Locate the cell with the specified text and output its [x, y] center coordinate. 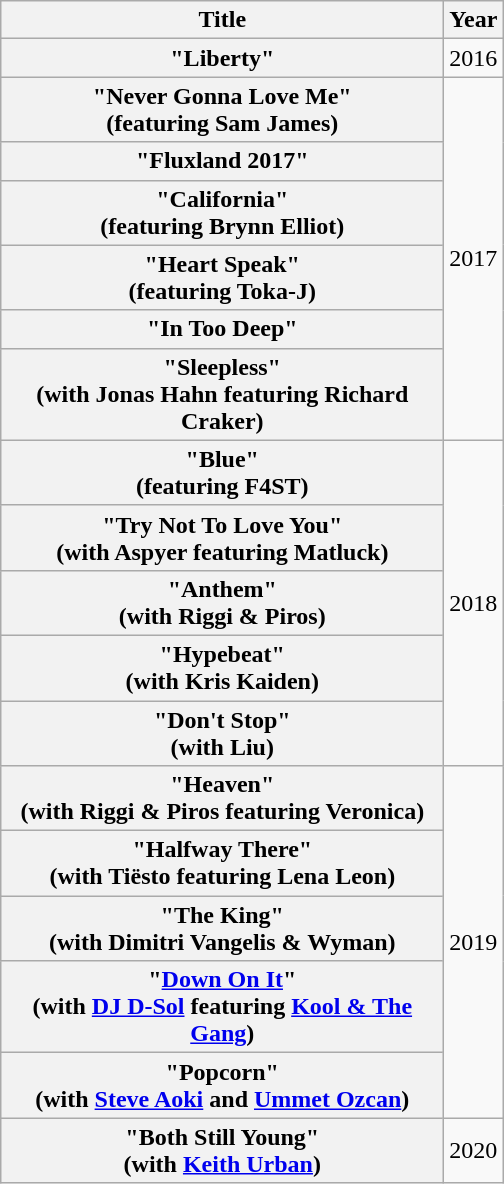
"Halfway There" (with Tiësto featuring Lena Leon) [222, 864]
"Don't Stop" (with Liu) [222, 732]
"The King" (with Dimitri Vangelis & Wyman) [222, 928]
2020 [474, 1150]
2019 [474, 942]
"Popcorn" (with Steve Aoki and Ummet Ozcan) [222, 1086]
"Both Still Young" (with Keith Urban) [222, 1150]
"Heaven" (with Riggi & Piros featuring Veronica) [222, 798]
2016 [474, 58]
"In Too Deep" [222, 329]
"Sleepless" (with Jonas Hahn featuring Richard Craker) [222, 394]
"Never Gonna Love Me" (featuring Sam James) [222, 110]
"Blue" (featuring F4ST) [222, 472]
"Liberty" [222, 58]
"California" (featuring Brynn Elliot) [222, 212]
"Down On It" (with DJ D-Sol featuring Kool & The Gang) [222, 1007]
"Anthem" (with Riggi & Piros) [222, 602]
2017 [474, 258]
2018 [474, 602]
"Heart Speak" (featuring Toka-J) [222, 278]
"Try Not To Love You" (with Aspyer featuring Matluck) [222, 538]
Year [474, 20]
"Fluxland 2017" [222, 161]
"Hypebeat" (with Kris Kaiden) [222, 668]
Title [222, 20]
